Identify which cell holds the provided text, then report its [x, y] central coordinate. 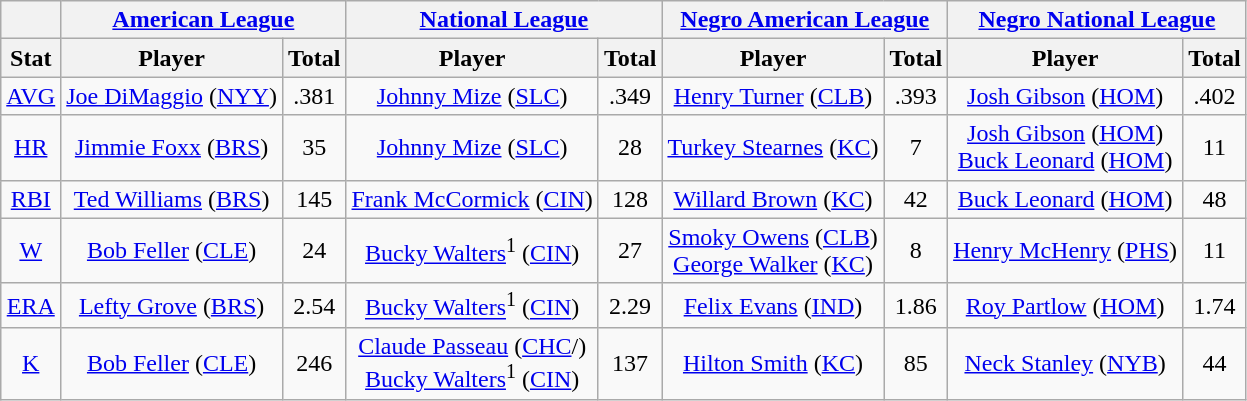
7 [916, 148]
145 [314, 199]
AVG [31, 96]
ERA [31, 306]
27 [630, 250]
48 [1215, 199]
Roy Partlow (HOM) [1066, 306]
28 [630, 148]
Hilton Smith (KC) [773, 364]
Josh Gibson (HOM) [1066, 96]
.349 [630, 96]
.393 [916, 96]
35 [314, 148]
Joe DiMaggio (NYY) [172, 96]
Josh Gibson (HOM)Buck Leonard (HOM) [1066, 148]
Neck Stanley (NYB) [1066, 364]
Henry Turner (CLB) [773, 96]
1.74 [1215, 306]
Claude Passeau (CHC/)Bucky Walters1 (CIN) [472, 364]
24 [314, 250]
Negro National League [1098, 20]
137 [630, 364]
Willard Brown (KC) [773, 199]
Felix Evans (IND) [773, 306]
.381 [314, 96]
42 [916, 199]
Turkey Stearnes (KC) [773, 148]
Henry McHenry (PHS) [1066, 250]
Negro American League [805, 20]
Stat [31, 58]
.402 [1215, 96]
National League [504, 20]
Smoky Owens (CLB)George Walker (KC) [773, 250]
K [31, 364]
HR [31, 148]
246 [314, 364]
2.54 [314, 306]
1.86 [916, 306]
44 [1215, 364]
2.29 [630, 306]
Jimmie Foxx (BRS) [172, 148]
8 [916, 250]
American League [204, 20]
Buck Leonard (HOM) [1066, 199]
W [31, 250]
Frank McCormick (CIN) [472, 199]
85 [916, 364]
128 [630, 199]
Ted Williams (BRS) [172, 199]
RBI [31, 199]
Lefty Grove (BRS) [172, 306]
